Scan for the cell matching the given text and deliver its [x, y] coordinate at center. 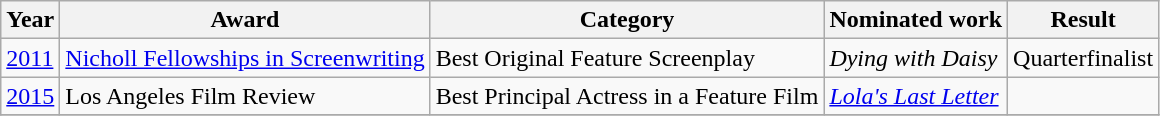
Nominated work [916, 20]
Year [30, 20]
Category [627, 20]
Award [245, 20]
Dying with Daisy [916, 58]
Result [1084, 20]
Best Original Feature Screenplay [627, 58]
2011 [30, 58]
Nicholl Fellowships in Screenwriting [245, 58]
Lola's Last Letter [916, 96]
2015 [30, 96]
Best Principal Actress in a Feature Film [627, 96]
Quarterfinalist [1084, 58]
Los Angeles Film Review [245, 96]
